For the text-containing cell, return its midpoint in [X, Y] coordinate format. 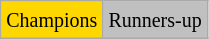
Runners-up [155, 20]
Champions [52, 20]
